Identify which cell holds the provided text, then report its (X, Y) central coordinate. 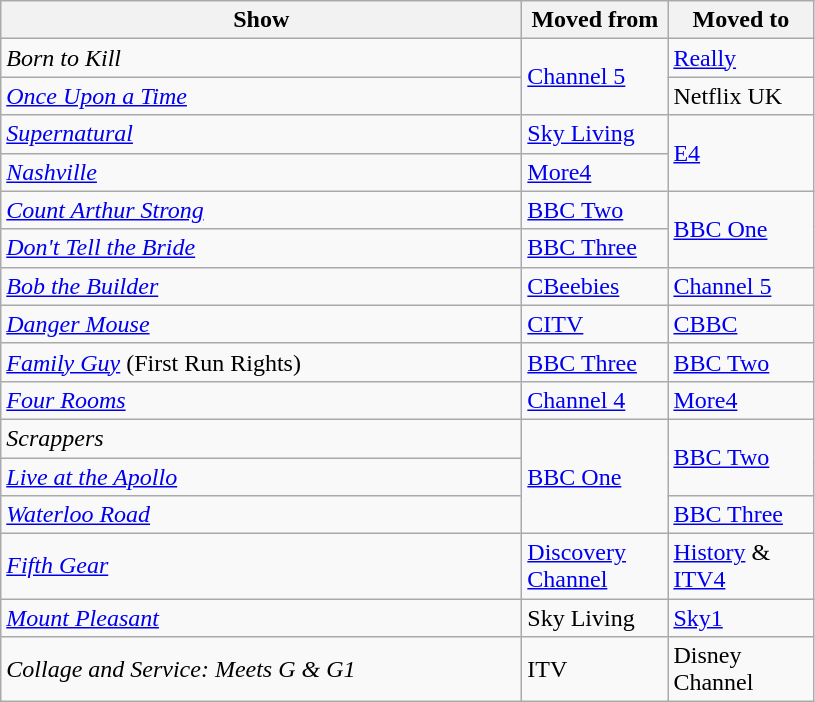
Mount Pleasant (262, 618)
CBeebies (595, 286)
Discovery Channel (595, 566)
Supernatural (262, 134)
Moved to (741, 20)
Waterloo Road (262, 515)
E4 (741, 153)
History & ITV4 (741, 566)
Don't Tell the Bride (262, 248)
Born to Kill (262, 58)
Danger Mouse (262, 324)
Fifth Gear (262, 566)
CBBC (741, 324)
CITV (595, 324)
Netflix UK (741, 96)
Family Guy (First Run Rights) (262, 362)
Live at the Apollo (262, 477)
Moved from (595, 20)
ITV (595, 670)
Disney Channel (741, 670)
Once Upon a Time (262, 96)
Show (262, 20)
Channel 4 (595, 400)
Sky1 (741, 618)
Really (741, 58)
Four Rooms (262, 400)
Scrappers (262, 438)
Bob the Builder (262, 286)
Nashville (262, 172)
Count Arthur Strong (262, 210)
Collage and Service: Meets G & G1 (262, 670)
